Detect which cell encompasses the target text, then output its [X, Y] center coordinate. 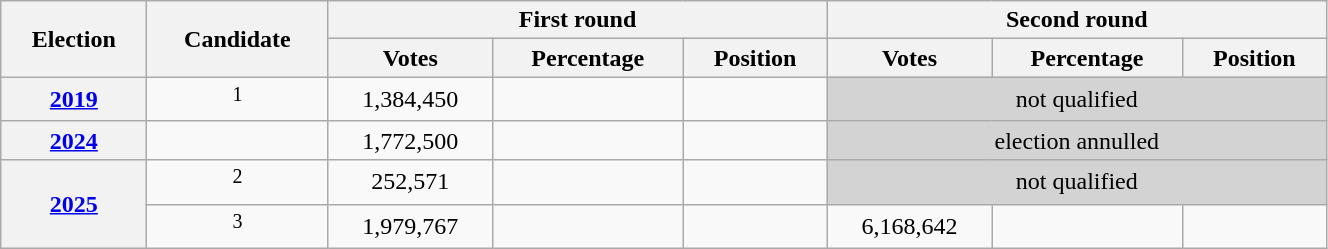
Candidate [238, 39]
2 [238, 182]
Election [74, 39]
252,571 [410, 182]
1,384,450 [410, 100]
2024 [74, 140]
election annulled [1076, 140]
Second round [1076, 20]
1,979,767 [410, 226]
2019 [74, 100]
1,772,500 [410, 140]
2025 [74, 204]
1 [238, 100]
6,168,642 [910, 226]
3 [238, 226]
First round [578, 20]
